Search for the cell housing the specified text and yield its (X, Y) center coordinate. 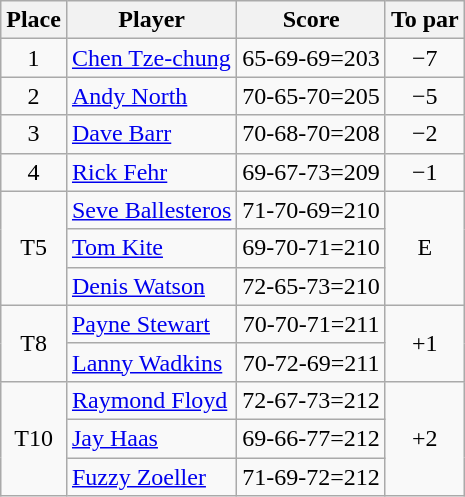
2 (34, 96)
70-68-70=208 (312, 134)
Fuzzy Zoeller (151, 477)
72-67-73=212 (312, 400)
Place (34, 20)
72-65-73=210 (312, 286)
−2 (424, 134)
+1 (424, 343)
Lanny Wadkins (151, 362)
Jay Haas (151, 438)
70-70-71=211 (312, 324)
71-70-69=210 (312, 210)
70-72-69=211 (312, 362)
69-70-71=210 (312, 248)
T5 (34, 248)
Rick Fehr (151, 172)
65-69-69=203 (312, 58)
69-67-73=209 (312, 172)
71-69-72=212 (312, 477)
Player (151, 20)
1 (34, 58)
Denis Watson (151, 286)
Andy North (151, 96)
Payne Stewart (151, 324)
−7 (424, 58)
Chen Tze-chung (151, 58)
E (424, 248)
+2 (424, 438)
70-65-70=205 (312, 96)
T10 (34, 438)
−5 (424, 96)
Score (312, 20)
To par (424, 20)
T8 (34, 343)
Tom Kite (151, 248)
−1 (424, 172)
69-66-77=212 (312, 438)
Raymond Floyd (151, 400)
3 (34, 134)
4 (34, 172)
Dave Barr (151, 134)
Seve Ballesteros (151, 210)
